Capture the cell that displays the provided text and extract its [x, y] central coordinate. 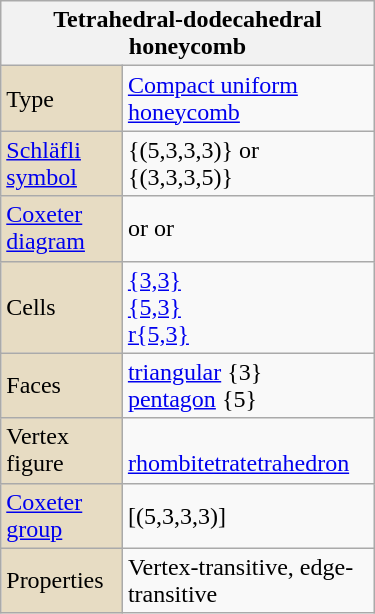
or or [248, 228]
{3,3} {5,3} r{5,3} [248, 307]
Tetrahedral-dodecahedral honeycomb [188, 34]
Vertex-transitive, edge-transitive [248, 580]
Cells [62, 307]
Coxeter group [62, 516]
Schläfli symbol [62, 164]
triangular {3}pentagon {5} [248, 386]
Coxeter diagram [62, 228]
{(5,3,3,3)} or {(3,3,3,5)} [248, 164]
rhombitetratetrahedron [248, 450]
Vertex figure [62, 450]
[(5,3,3,3)] [248, 516]
Properties [62, 580]
Compact uniform honeycomb [248, 98]
Type [62, 98]
Faces [62, 386]
